Identify which cell holds the provided text, then report its (x, y) central coordinate. 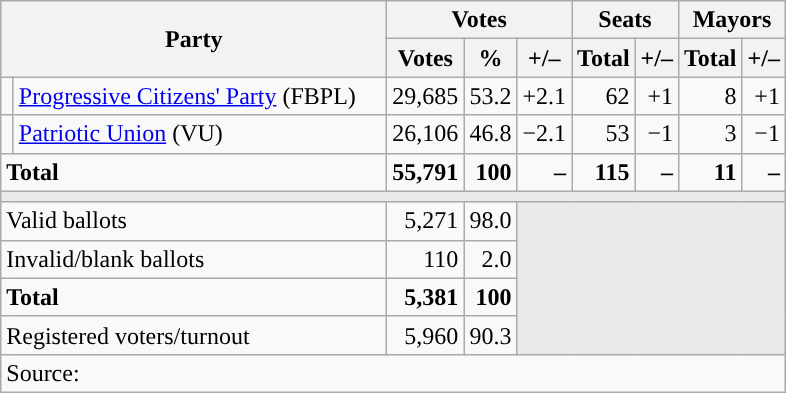
Patriotic Union (VU) (200, 134)
Valid ballots (194, 221)
Source: (394, 373)
Invalid/blank ballots (194, 259)
Registered voters/turnout (194, 335)
53.2 (490, 96)
Progressive Citizens' Party (FBPL) (200, 96)
115 (604, 172)
110 (426, 259)
53 (604, 134)
55,791 (426, 172)
5,381 (426, 297)
5,271 (426, 221)
Party (194, 39)
−2.1 (544, 134)
46.8 (490, 134)
2.0 (490, 259)
Mayors (732, 20)
5,960 (426, 335)
90.3 (490, 335)
Seats (626, 20)
% (490, 58)
11 (710, 172)
+2.1 (544, 96)
3 (710, 134)
8 (710, 96)
62 (604, 96)
98.0 (490, 221)
26,106 (426, 134)
29,685 (426, 96)
